Output the (X, Y) coordinate of the center of the cell containing the given text.  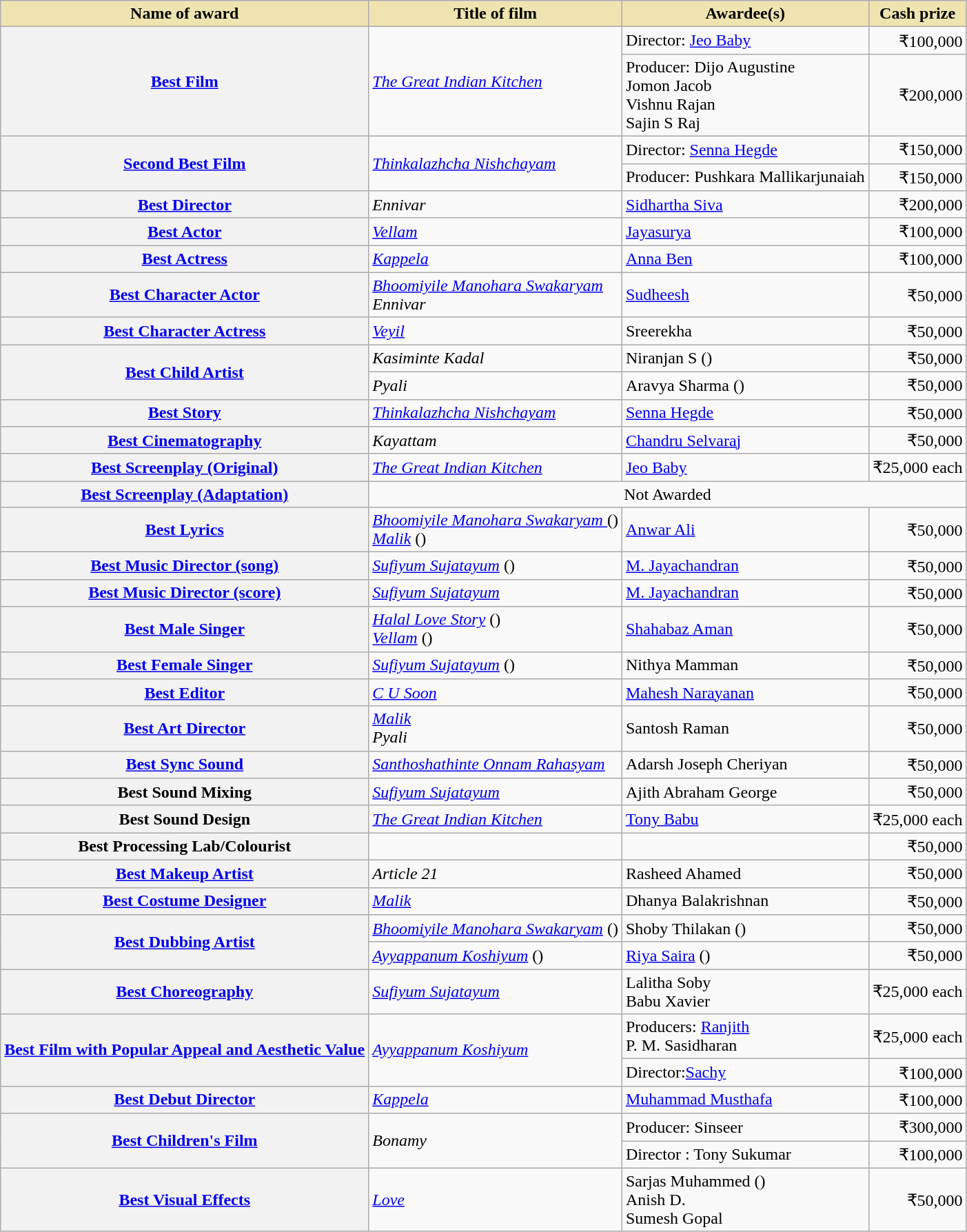
₹300,000 (917, 1127)
Ennivar (496, 205)
Title of film (496, 14)
MalikPyali (496, 728)
Veyil (496, 331)
Santhoshathinte Onnam Rahasyam (496, 765)
Best Choreography (185, 991)
Love (496, 1200)
Best Character Actress (185, 331)
Best Director (185, 205)
Awardee(s) (745, 14)
Halal Love Story () Vellam () (496, 629)
Dhanya Balakrishnan (745, 901)
Best Music Director (song) (185, 566)
Best Lyrics (185, 529)
Best Child Artist (185, 372)
Bhoomiyile Manohara Swakaryam ()Malik () (496, 529)
Tony Babu (745, 819)
Nithya Mamman (745, 665)
Bonamy (496, 1140)
Best Children's Film (185, 1140)
Ajith Abraham George (745, 792)
Sudheesh (745, 295)
Anwar Ali (745, 529)
Bhoomiyile Manohara Swakaryam () (496, 929)
Best Screenplay (Original) (185, 467)
Producer: Dijo AugustineJomon JacobVishnu RajanSajin S Raj (745, 95)
Anna Ben (745, 259)
Producer: Pushkara Mallikarjunaiah (745, 177)
Best Screenplay (Adaptation) (185, 494)
Director: Senna Hegde (745, 150)
Best Actress (185, 259)
Best Processing Lab/Colourist (185, 847)
Best Female Singer (185, 665)
Rasheed Ahamed (745, 873)
Best Costume Designer (185, 901)
Senna Hegde (745, 413)
Mahesh Narayanan (745, 693)
Producers: RanjithP. M. Sasidharan (745, 1037)
Best Film (185, 81)
Best Sync Sound (185, 765)
Not Awarded (667, 494)
Best Film with Popular Appeal and Aesthetic Value (185, 1051)
Best Sound Design (185, 819)
Ayyappanum Koshiyum (496, 1051)
Best Visual Effects (185, 1200)
Chandru Selvaraj (745, 441)
Second Best Film (185, 163)
Cash prize (917, 14)
Best Sound Mixing (185, 792)
Jeo Baby (745, 467)
Best Makeup Artist (185, 873)
Best Male Singer (185, 629)
Santosh Raman (745, 728)
C U Soon (496, 693)
Niranjan S () (745, 359)
Bhoomiyile Manohara SwakaryamEnnivar (496, 295)
Lalitha SobyBabu Xavier (745, 991)
Ayyappanum Koshiyum () (496, 956)
Sidhartha Siva (745, 205)
Adarsh Joseph Cheriyan (745, 765)
Sarjas Muhammed ()Anish D.Sumesh Gopal (745, 1200)
Director:Sachy (745, 1073)
Best Story (185, 413)
Aravya Sharma () (745, 385)
Best Actor (185, 232)
Malik (496, 901)
Kayattam (496, 441)
Article 21 (496, 873)
Best Dubbing Artist (185, 942)
Name of award (185, 14)
Pyali (496, 385)
Director : Tony Sukumar (745, 1154)
Vellam (496, 232)
Best Debut Director (185, 1100)
Jayasurya (745, 232)
Riya Saira () (745, 956)
Muhammad Musthafa (745, 1100)
Best Art Director (185, 728)
Director: Jeo Baby (745, 41)
Producer: Sinseer (745, 1127)
Kasiminte Kadal (496, 359)
Best Editor (185, 693)
Best Cinematography (185, 441)
Shahabaz Aman (745, 629)
Sreerekha (745, 331)
Shoby Thilakan () (745, 929)
Best Character Actor (185, 295)
Best Music Director (score) (185, 593)
